Locate the cell with the specified text and output its (X, Y) center coordinate. 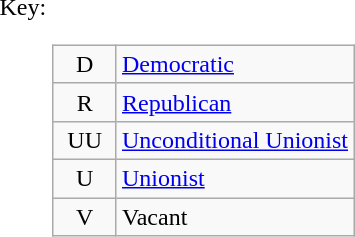
Unionist (234, 178)
Republican (234, 102)
D (85, 64)
Unconditional Unionist (234, 140)
V (85, 217)
UU (85, 140)
Vacant (234, 217)
R (85, 102)
U (85, 178)
Democratic (234, 64)
